Provide the (x, y) coordinate of the cell's center where the given text is located.  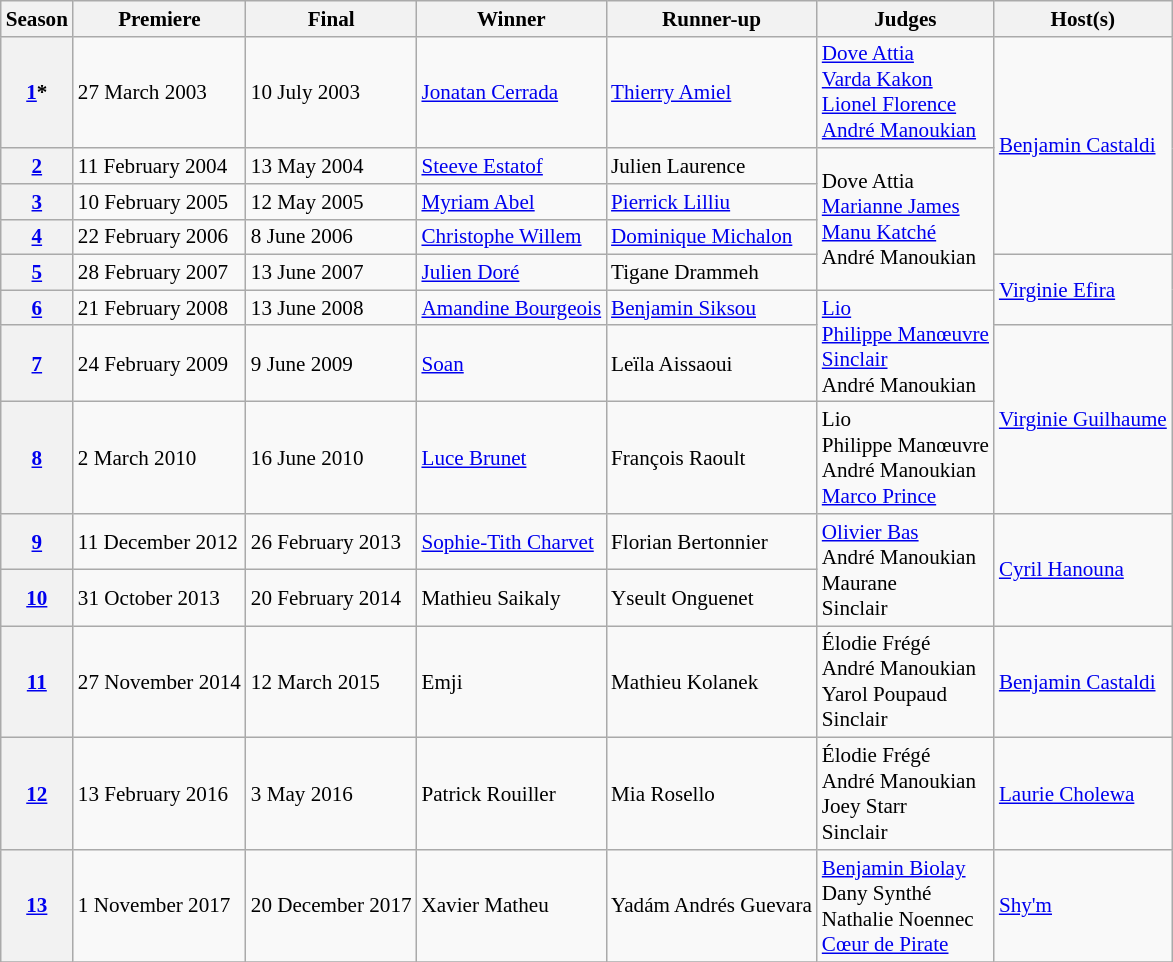
10 February 2005 (160, 202)
1* (37, 92)
Host(s) (1083, 18)
10 (37, 598)
12 May 2005 (332, 202)
Season (37, 18)
Emji (512, 682)
Lio Philippe Manœuvre Sinclair André Manoukian (906, 346)
Julien Laurence (712, 166)
8 June 2006 (332, 236)
Jonatan Cerrada (512, 92)
Virginie Efira (1083, 290)
Pierrick Lilliu (712, 202)
Final (332, 18)
13 February 2016 (160, 794)
28 February 2007 (160, 272)
4 (37, 236)
6 (37, 308)
12 March 2015 (332, 682)
26 February 2013 (332, 542)
Benjamin Biolay Dany Synthé Nathalie Noennec Cœur de Pirate (906, 906)
9 (37, 542)
François Raoult (712, 458)
Xavier Matheu (512, 906)
27 March 2003 (160, 92)
31 October 2013 (160, 598)
13 June 2007 (332, 272)
Premiere (160, 18)
3 (37, 202)
10 July 2003 (332, 92)
Dove Attia Marianne James Manu Katché André Manoukian (906, 219)
Runner-up (712, 18)
Myriam Abel (512, 202)
27 November 2014 (160, 682)
13 May 2004 (332, 166)
Élodie Frégé André Manoukian Yarol Poupaud Sinclair (906, 682)
Mathieu Saikaly (512, 598)
Steeve Estatof (512, 166)
Soan (512, 363)
Laurie Cholewa (1083, 794)
7 (37, 363)
Julien Doré (512, 272)
Tigane Drammeh (712, 272)
Yadám Andrés Guevara (712, 906)
5 (37, 272)
Dominique Michalon (712, 236)
Judges (906, 18)
Florian Bertonnier (712, 542)
11 (37, 682)
8 (37, 458)
24 February 2009 (160, 363)
Shy'm (1083, 906)
Yseult Onguenet (712, 598)
Christophe Willem (512, 236)
13 (37, 906)
Lio Philippe Manœuvre André ManoukianMarco Prince (906, 458)
22 February 2006 (160, 236)
Thierry Amiel (712, 92)
21 February 2008 (160, 308)
Leïla Aissaoui (712, 363)
1 November 2017 (160, 906)
Mia Rosello (712, 794)
11 February 2004 (160, 166)
9 June 2009 (332, 363)
Virginie Guilhaume (1083, 419)
Benjamin Siksou (712, 308)
Winner (512, 18)
Élodie Frégé André Manoukian Joey Starr Sinclair (906, 794)
16 June 2010 (332, 458)
2 March 2010 (160, 458)
2 (37, 166)
Patrick Rouiller (512, 794)
Mathieu Kolanek (712, 682)
Luce Brunet (512, 458)
Dove Attia Varda Kakon Lionel Florence André Manoukian (906, 92)
20 December 2017 (332, 906)
Cyril Hanouna (1083, 570)
Amandine Bourgeois (512, 308)
12 (37, 794)
Olivier Bas André Manoukian Maurane Sinclair (906, 570)
Sophie-Tith Charvet (512, 542)
20 February 2014 (332, 598)
13 June 2008 (332, 308)
11 December 2012 (160, 542)
3 May 2016 (332, 794)
